Output the (x, y) coordinate of the center of the cell containing the given text.  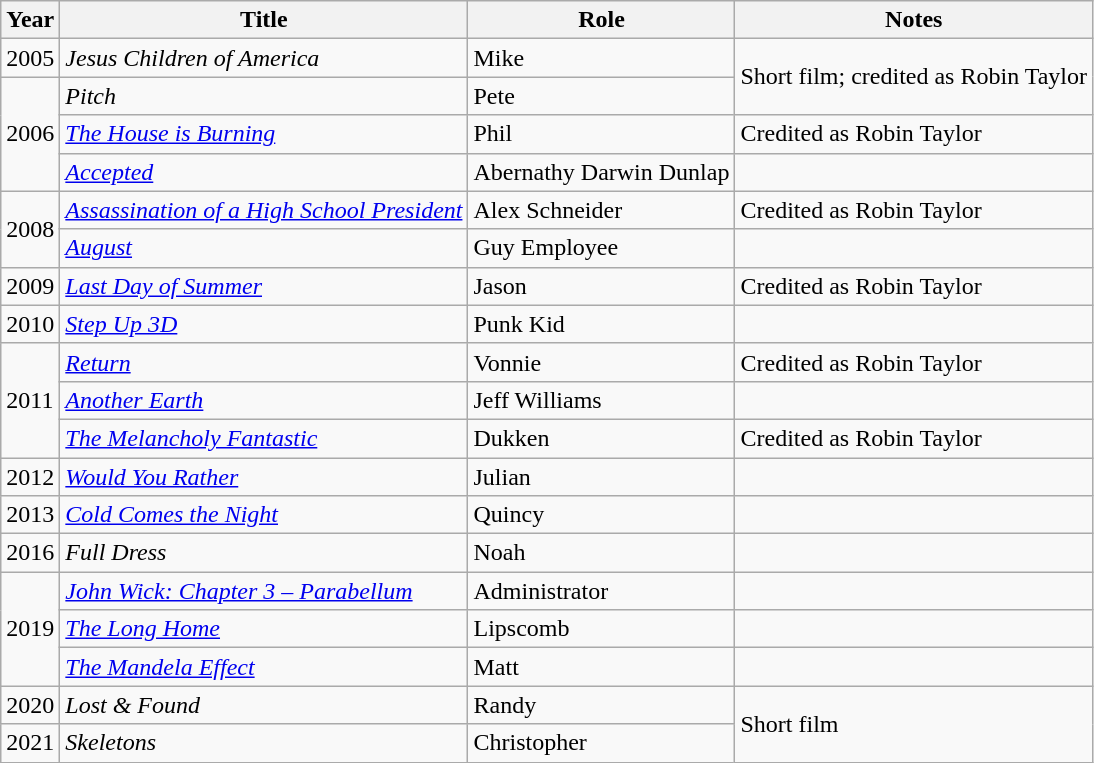
Would You Rather (264, 477)
Jeff Williams (602, 400)
Alex Schneider (602, 210)
Pitch (264, 96)
Mike (602, 58)
The House is Burning (264, 134)
Cold Comes the Night (264, 515)
Randy (602, 705)
Pete (602, 96)
Assassination of a High School President (264, 210)
Step Up 3D (264, 324)
August (264, 248)
Return (264, 362)
Abernathy Darwin Dunlap (602, 172)
Another Earth (264, 400)
Administrator (602, 591)
Guy Employee (602, 248)
Last Day of Summer (264, 286)
Title (264, 20)
2005 (30, 58)
2021 (30, 743)
2008 (30, 229)
Lipscomb (602, 629)
The Long Home (264, 629)
2010 (30, 324)
2011 (30, 400)
2016 (30, 553)
Phil (602, 134)
Role (602, 20)
Full Dress (264, 553)
John Wick: Chapter 3 – Parabellum (264, 591)
2006 (30, 134)
2012 (30, 477)
2019 (30, 629)
Quincy (602, 515)
Accepted (264, 172)
2013 (30, 515)
The Mandela Effect (264, 667)
Matt (602, 667)
Lost & Found (264, 705)
The Melancholy Fantastic (264, 438)
Noah (602, 553)
Year (30, 20)
Vonnie (602, 362)
Short film; credited as Robin Taylor (914, 77)
Jesus Children of America (264, 58)
Skeletons (264, 743)
Punk Kid (602, 324)
2009 (30, 286)
Dukken (602, 438)
Notes (914, 20)
Short film (914, 724)
Christopher (602, 743)
Jason (602, 286)
Julian (602, 477)
2020 (30, 705)
